From the cell containing the given text, extract its center point as [X, Y] coordinate. 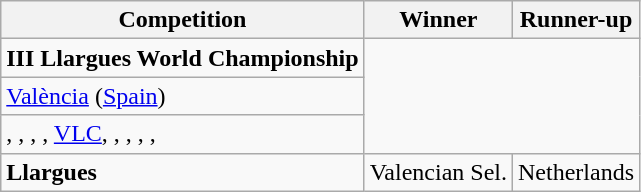
Llargues [182, 172]
Runner-up [576, 20]
Netherlands [576, 172]
, , , , VLC, , , , , [182, 134]
Winner [438, 20]
Competition [182, 20]
Valencian Sel. [438, 172]
III Llargues World Championship [182, 58]
València (Spain) [182, 96]
